Return [x, y] of the center of cell containing provided text 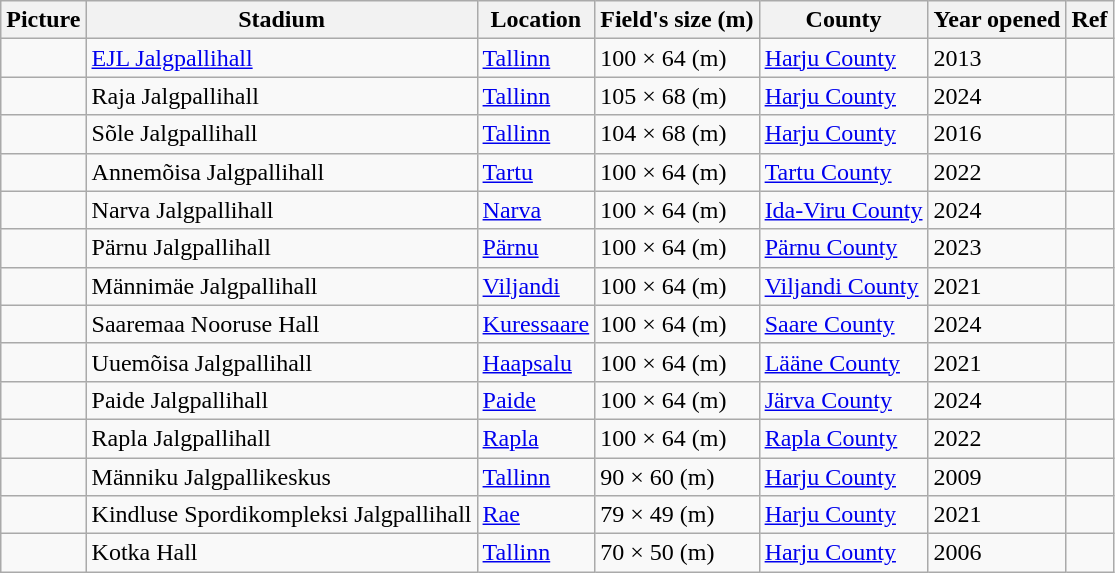
Location [536, 20]
104 × 68 (m) [677, 134]
Männimäe Jalgpallihall [282, 286]
79 × 49 (m) [677, 515]
Haapsalu [536, 362]
Uuemõisa Jalgpallihall [282, 362]
Sõle Jalgpallihall [282, 134]
Pärnu Jalgpallihall [282, 248]
2023 [997, 248]
Picture [44, 20]
90 × 60 (m) [677, 477]
Saaremaa Nooruse Hall [282, 324]
Year opened [997, 20]
Tartu [536, 172]
Rae [536, 515]
Männiku Jalgpallikeskus [282, 477]
Stadium [282, 20]
Kotka Hall [282, 553]
Järva County [844, 400]
EJL Jalgpallihall [282, 58]
Paide Jalgpallihall [282, 400]
Paide [536, 400]
Pärnu County [844, 248]
Narva [536, 210]
Ida-Viru County [844, 210]
70 × 50 (m) [677, 553]
Narva Jalgpallihall [282, 210]
Raja Jalgpallihall [282, 96]
Lääne County [844, 362]
2009 [997, 477]
105 × 68 (m) [677, 96]
2013 [997, 58]
Field's size (m) [677, 20]
Saare County [844, 324]
Ref [1090, 20]
County [844, 20]
Rapla [536, 438]
2016 [997, 134]
Rapla Jalgpallihall [282, 438]
Annemõisa Jalgpallihall [282, 172]
Kindluse Spordikompleksi Jalgpallihall [282, 515]
Pärnu [536, 248]
Rapla County [844, 438]
Tartu County [844, 172]
Kuressaare [536, 324]
Viljandi County [844, 286]
Viljandi [536, 286]
2006 [997, 553]
